Provide the [x, y] coordinate of the cell's center where the given text is located.  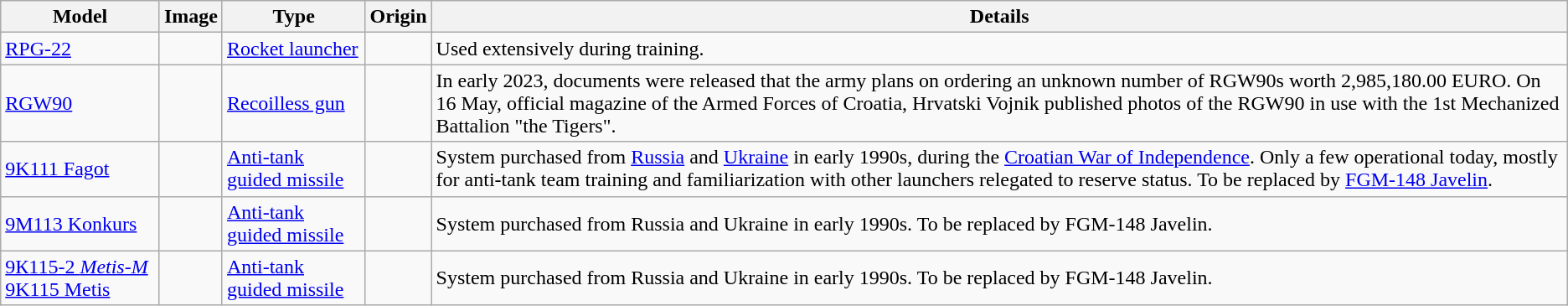
Origin [399, 17]
RPG-22 [80, 49]
Model [80, 17]
Details [999, 17]
9K111 Fagot [80, 169]
9M113 Konkurs [80, 223]
Rocket launcher [293, 49]
Image [191, 17]
Recoilless gun [293, 103]
RGW90 [80, 103]
Type [293, 17]
9К115-2 Metis-M 9K115 Metis [80, 278]
Used extensively during training. [999, 49]
